Provide the [X, Y] coordinate of the cell's center where the given text is located.  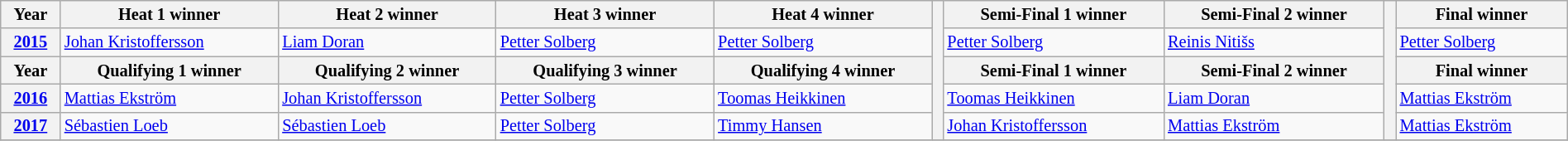
Qualifying 1 winner [169, 70]
2017 [31, 126]
Timmy Hansen [822, 126]
Qualifying 3 winner [605, 70]
Qualifying 2 winner [387, 70]
2016 [31, 98]
Heat 2 winner [387, 14]
2015 [31, 42]
Qualifying 4 winner [822, 70]
Reinis Nitišs [1274, 42]
Heat 4 winner [822, 14]
Heat 3 winner [605, 14]
Heat 1 winner [169, 14]
